For the text-containing cell, return its midpoint in (X, Y) coordinate format. 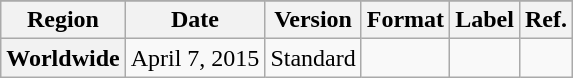
Label (485, 20)
Worldwide (63, 58)
Format (405, 20)
Region (63, 20)
Ref. (546, 20)
Standard (313, 58)
April 7, 2015 (195, 58)
Date (195, 20)
Version (313, 20)
